Locate the cell with the specified text and output its (X, Y) center coordinate. 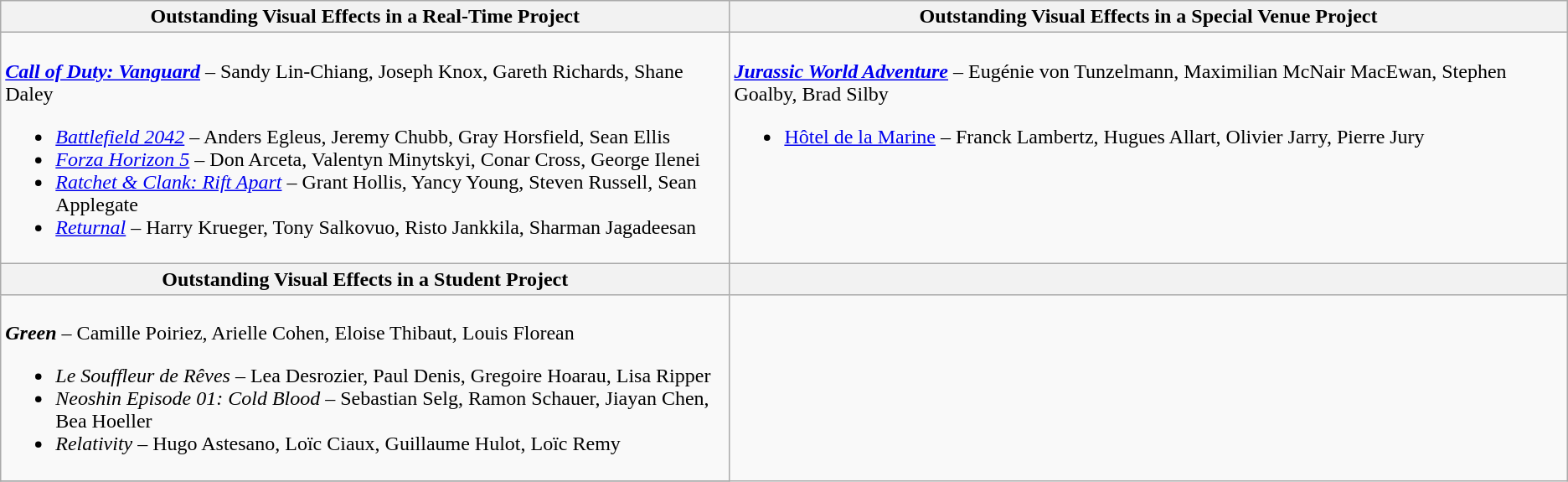
Outstanding Visual Effects in a Student Project (365, 279)
Outstanding Visual Effects in a Special Venue Project (1148, 17)
Outstanding Visual Effects in a Real-Time Project (365, 17)
